Return the (X, Y) coordinate for the center point of the cell that contains the specified text.  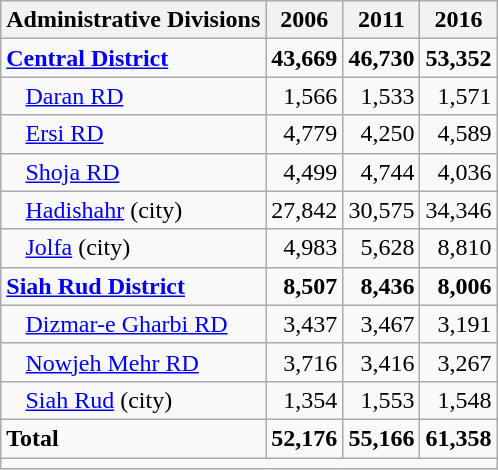
2006 (304, 20)
1,553 (382, 400)
27,842 (304, 210)
4,744 (382, 172)
1,566 (304, 96)
3,416 (382, 362)
Dizmar-e Gharbi RD (134, 324)
4,983 (304, 248)
53,352 (458, 58)
2011 (382, 20)
Daran RD (134, 96)
52,176 (304, 438)
1,533 (382, 96)
8,810 (458, 248)
8,006 (458, 286)
Central District (134, 58)
46,730 (382, 58)
Nowjeh Mehr RD (134, 362)
4,589 (458, 134)
3,467 (382, 324)
3,437 (304, 324)
4,250 (382, 134)
4,036 (458, 172)
5,628 (382, 248)
Total (134, 438)
Administrative Divisions (134, 20)
8,436 (382, 286)
61,358 (458, 438)
1,354 (304, 400)
4,499 (304, 172)
4,779 (304, 134)
Siah Rud (city) (134, 400)
34,346 (458, 210)
3,267 (458, 362)
Shoja RD (134, 172)
30,575 (382, 210)
Siah Rud District (134, 286)
3,716 (304, 362)
Hadishahr (city) (134, 210)
43,669 (304, 58)
Ersi RD (134, 134)
Jolfa (city) (134, 248)
3,191 (458, 324)
1,571 (458, 96)
1,548 (458, 400)
55,166 (382, 438)
2016 (458, 20)
8,507 (304, 286)
